Find where the given text appears and provide that cell's center as [x, y] coordinate. 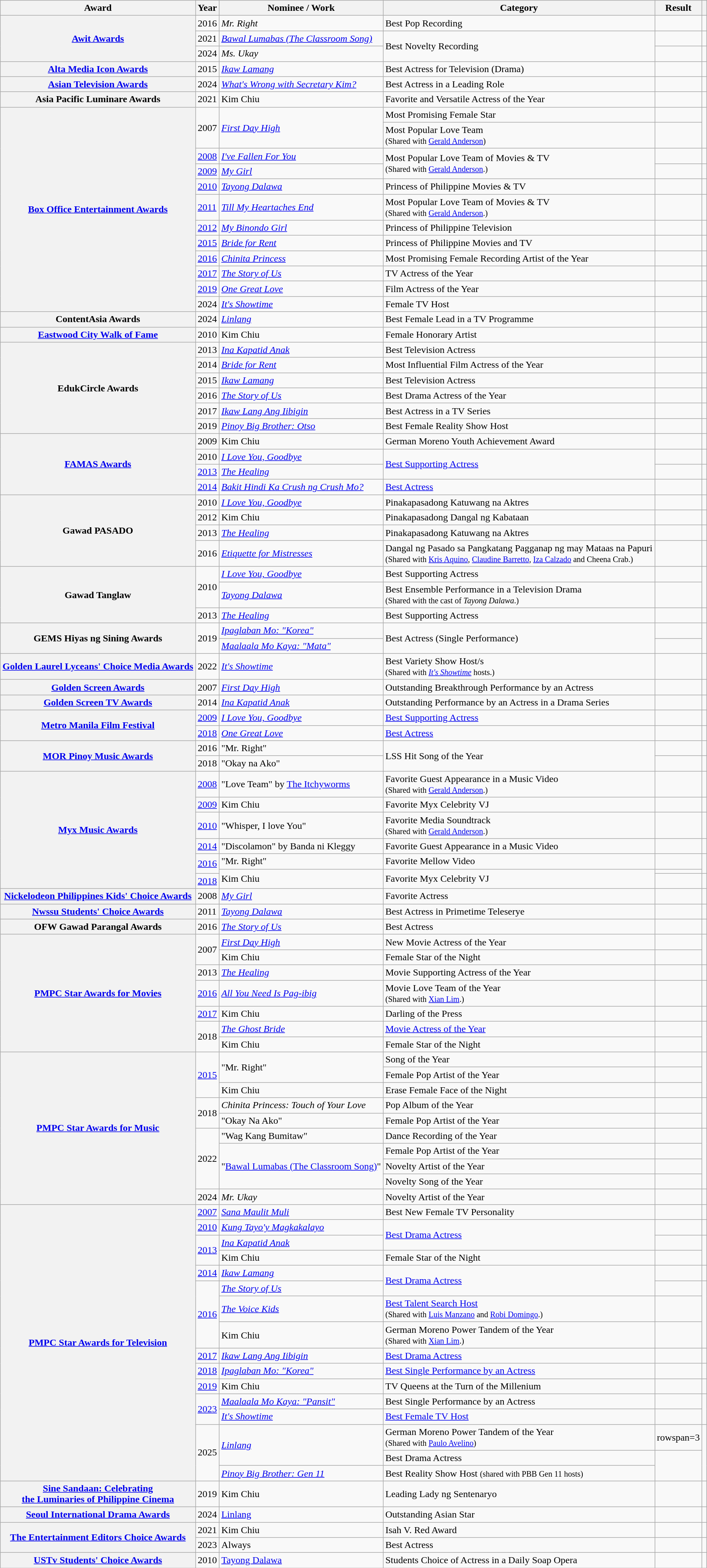
Sine Sandaan: Celebratingthe Luminaries of Philippine Cinema [98, 1493]
The Voice Kids [301, 1309]
EdukCircle Awards [98, 388]
Bawal Lumabas (The Classroom Song) [301, 38]
"Wag Kang Bumitaw" [301, 1136]
"Love Team" by The Itchyworms [301, 784]
Best Actress in Primetime Teleserye [519, 911]
Song of the Year [519, 1060]
New Movie Actress of the Year [519, 942]
Darling of the Press [519, 1014]
ContentAsia Awards [98, 319]
Result [679, 8]
Dance Recording of the Year [519, 1136]
The Ghost Bride [301, 1029]
Sana Maulit Muli [301, 1212]
I've Fallen For You [301, 156]
All You Need Is Pag-ibig [301, 993]
Best Actress for Television (Drama) [519, 69]
"Bawal Lumabas (The Classroom Song)" [301, 1166]
Movie Love Team of the Year (Shared with Xian Lim.) [519, 993]
Best Actress in a Leading Role [519, 84]
Dangal ng Pasado sa Pangkatang Pagganap ng may Mataas na Papuri(Shared with Kris Aquino, Claudine Barretto, Iza Calzado and Cheena Crab.) [519, 554]
Pinoy Big Brother: Otso [301, 426]
Erase Female Face of the Night [519, 1090]
Best Female TV Host [519, 1417]
Best Reality Show Host (shared with PBB Gen 11 hosts) [519, 1473]
Pinoy Big Brother: Gen 11 [301, 1473]
Alta Media Icon Awards [98, 69]
Eastwood City Walk of Fame [98, 335]
Till My Heartaches End [301, 207]
Best Novelty Recording [519, 46]
Female TV Host [519, 304]
TV Queens at the Turn of the Millenium [519, 1386]
OFW Gawad Parangal Awards [98, 927]
Students Choice of Actress in a Daily Soap Opera [519, 1560]
Best Female Reality Show Host [519, 426]
Best Variety Show Host/s (Shared with It's Showtime hosts.) [519, 667]
Princess of Philippine Movies and TV [519, 243]
Metro Manila Film Festival [98, 725]
Most Popular Love Team (Shared with Gerald Anderson) [519, 135]
Favorite Mellow Video [519, 861]
Film Actress of the Year [519, 289]
Pinakapasadong Dangal ng Kabataan [519, 518]
Favorite Guest Appearance in a Music Video(Shared with Gerald Anderson.) [519, 784]
Year [208, 8]
Gawad Tanglaw [98, 595]
PMPC Star Awards for Movies [98, 993]
Golden Screen Awards [98, 687]
2025 [208, 1453]
"Okay Na Ako" [301, 1121]
Golden Laurel Lyceans' Choice Media Awards [98, 667]
Movie Actress of the Year [519, 1029]
Box Office Entertainment Awards [98, 209]
Most Promising Female Star [519, 115]
Pop Album of the Year [519, 1105]
"Discolamon" by Banda ni Kleggy [301, 846]
Leading Lady ng Sentenaryo [519, 1493]
Asian Television Awards [98, 84]
Favorite Guest Appearance in a Music Video [519, 846]
Most Promising Female Recording Artist of the Year [519, 258]
Novelty Song of the Year [519, 1181]
Maalaala Mo Kaya: "Mata" [301, 646]
Myx Music Awards [98, 830]
USTv Students' Choice Awards [98, 1560]
Best New Female TV Personality [519, 1212]
Nwssu Students' Choice Awards [98, 911]
German Moreno Power Tandem of the Year (Shared with Xian Lim.) [519, 1335]
Best Pop Recording [519, 23]
Best Female Lead in a TV Programme [519, 319]
rowspan=3 [679, 1437]
Etiquette for Mistresses [301, 554]
What's Wrong with Secretary Kim? [301, 84]
Outstanding Asian Star [519, 1514]
Princess of Philippine Television [519, 228]
Favorite and Versatile Actress of the Year [519, 99]
PMPC Star Awards for Music [98, 1128]
Best Actress (Single Performance) [519, 638]
Mr. Right [301, 23]
Mr. Ukay [301, 1197]
Best Drama Actress of the Year [519, 395]
GEMS Hiyas ng Sining Awards [98, 638]
PMPC Star Awards for Television [98, 1342]
Award [98, 8]
"Whisper, I love You" [301, 825]
MOR Pinoy Music Awards [98, 756]
Always [301, 1545]
Bakit Hindi Ka Crush ng Crush Mo? [301, 487]
Isah V. Red Award [519, 1530]
Nominee / Work [301, 8]
Favorite Actress [519, 896]
My Binondo Girl [301, 228]
The Entertainment Editors Choice Awards [98, 1538]
German Moreno Power Tandem of the Year (Shared with Paulo Avelino) [519, 1437]
Best Ensemble Performance in a Television Drama (Shared with the cast of Tayong Dalawa.) [519, 595]
Best Actress in a TV Series [519, 411]
Chinita Princess: Touch of Your Love [301, 1105]
Outstanding Breakthrough Performance by an Actress [519, 687]
Category [519, 8]
Best Talent Search Host(Shared with Luis Manzano and Robi Domingo.) [519, 1309]
Female Honorary Artist [519, 335]
LSS Hit Song of the Year [519, 756]
Maalaala Mo Kaya: "Pansit" [301, 1401]
Golden Screen TV Awards [98, 702]
"Okay na Ako" [301, 764]
Ms. Ukay [301, 54]
Most Influential Film Actress of the Year [519, 365]
Favorite Media Soundtrack (Shared with Gerald Anderson.) [519, 825]
Outstanding Performance by an Actress in a Drama Series [519, 702]
Kung Tayo'y Magkakalayo [301, 1227]
Movie Supporting Actress of the Year [519, 972]
TV Actress of the Year [519, 274]
Nickelodeon Philippines Kids' Choice Awards [98, 896]
Chinita Princess [301, 258]
Awit Awards [98, 38]
Seoul International Drama Awards [98, 1514]
German Moreno Youth Achievement Award [519, 441]
Gawad PASADO [98, 530]
Asia Pacific Luminare Awards [98, 99]
FAMAS Awards [98, 464]
Princess of Philippine Movies & TV [519, 186]
